Determine the [x, y] coordinate at the center of the cell enclosing the given text.  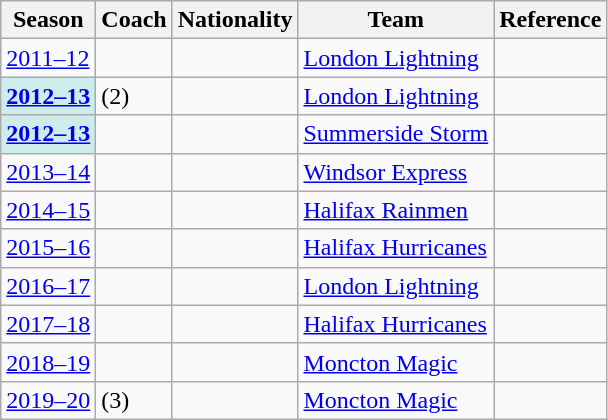
Team [396, 20]
2017–18 [48, 324]
Coach [134, 20]
Windsor Express [396, 172]
Nationality [235, 20]
Summerside Storm [396, 134]
2014–15 [48, 210]
2016–17 [48, 286]
Halifax Rainmen [396, 210]
2018–19 [48, 362]
2013–14 [48, 172]
Reference [550, 20]
(3) [134, 400]
2015–16 [48, 248]
2011–12 [48, 58]
2019–20 [48, 400]
Season [48, 20]
(2) [134, 96]
